Capture the cell that displays the provided text and extract its [X, Y] central coordinate. 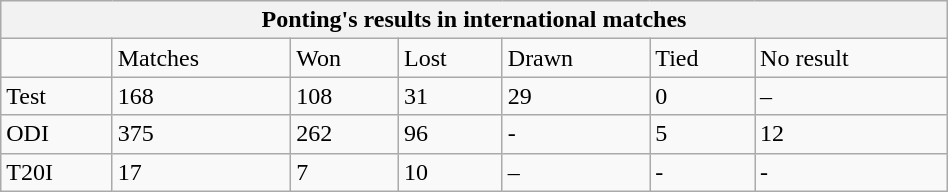
10 [450, 172]
31 [450, 96]
12 [852, 134]
Lost [450, 58]
ODI [56, 134]
29 [576, 96]
96 [450, 134]
262 [345, 134]
Ponting's results in international matches [474, 20]
375 [201, 134]
17 [201, 172]
168 [201, 96]
No result [852, 58]
Tied [702, 58]
0 [702, 96]
Drawn [576, 58]
T20I [56, 172]
Test [56, 96]
108 [345, 96]
Won [345, 58]
5 [702, 134]
Matches [201, 58]
7 [345, 172]
